For the text-containing cell, return its midpoint in [X, Y] coordinate format. 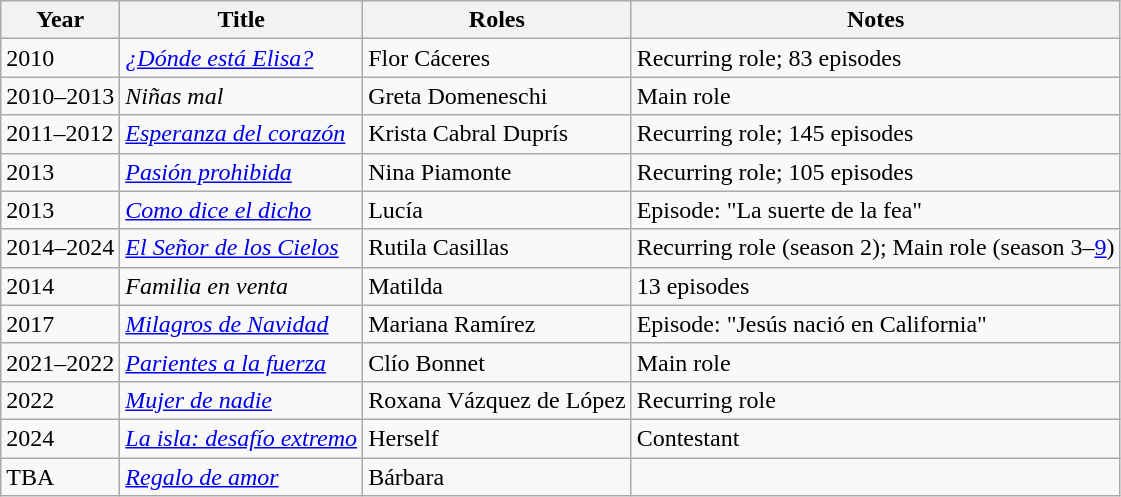
2021–2022 [60, 362]
Bárbara [497, 477]
Milagros de Navidad [242, 324]
2010–2013 [60, 96]
Familia en venta [242, 286]
2011–2012 [60, 134]
Contestant [876, 438]
Mujer de nadie [242, 400]
Recurring role (season 2); Main role (season 3–9) [876, 248]
2014 [60, 286]
Recurring role [876, 400]
Rutila Casillas [497, 248]
Regalo de amor [242, 477]
Episode: "Jesús nació en California" [876, 324]
Recurring role; 83 episodes [876, 58]
2022 [60, 400]
2017 [60, 324]
Mariana Ramírez [497, 324]
Pasión prohibida [242, 172]
13 episodes [876, 286]
Roxana Vázquez de López [497, 400]
Year [60, 20]
Parientes a la fuerza [242, 362]
Niñas mal [242, 96]
Como dice el dicho [242, 210]
Notes [876, 20]
Roles [497, 20]
Recurring role; 145 episodes [876, 134]
Krista Cabral Duprís [497, 134]
Lucía [497, 210]
Episode: "La suerte de la fea" [876, 210]
El Señor de los Cielos [242, 248]
Esperanza del corazón [242, 134]
Clío Bonnet [497, 362]
Recurring role; 105 episodes [876, 172]
Matilda [497, 286]
Greta Domeneschi [497, 96]
Flor Cáceres [497, 58]
Title [242, 20]
2014–2024 [60, 248]
Nina Piamonte [497, 172]
La isla: desafío extremo [242, 438]
¿Dónde está Elisa? [242, 58]
TBA [60, 477]
2010 [60, 58]
Herself [497, 438]
2024 [60, 438]
